Return the (x, y) coordinate for the center point of the cell that contains the specified text.  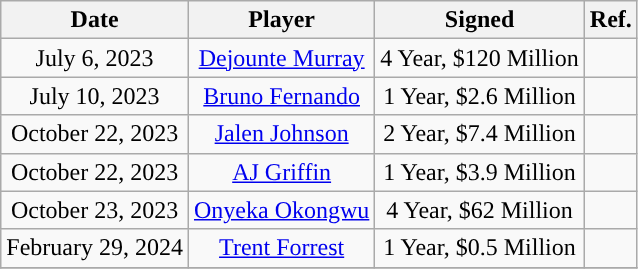
4 Year, $62 Million (480, 210)
1 Year, $2.6 Million (480, 96)
Ref. (610, 20)
4 Year, $120 Million (480, 58)
Onyeka Okongwu (281, 210)
1 Year, $3.9 Million (480, 172)
July 10, 2023 (95, 96)
October 23, 2023 (95, 210)
Date (95, 20)
Jalen Johnson (281, 134)
Dejounte Murray (281, 58)
2 Year, $7.4 Million (480, 134)
February 29, 2024 (95, 248)
AJ Griffin (281, 172)
Signed (480, 20)
Trent Forrest (281, 248)
Bruno Fernando (281, 96)
July 6, 2023 (95, 58)
1 Year, $0.5 Million (480, 248)
Player (281, 20)
